Return [X, Y] of the center of cell containing provided text 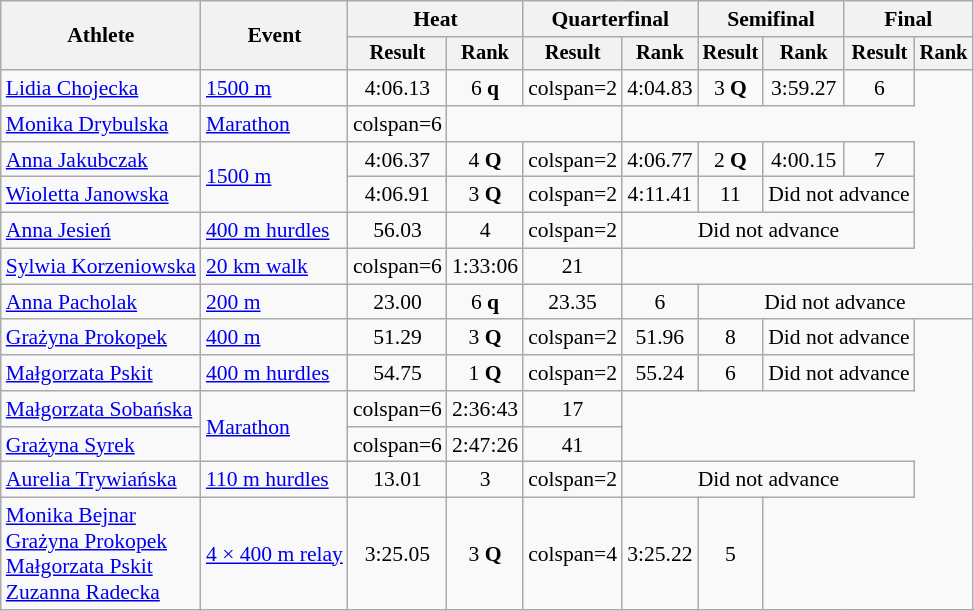
17 [572, 409]
Quarterfinal [610, 19]
Semifinal [772, 19]
1:33:06 [485, 267]
Monika Drybulska [101, 124]
23.35 [572, 302]
54.75 [398, 373]
4:06.37 [398, 160]
4 [485, 231]
5 [731, 554]
51.29 [398, 338]
Lidia Chojecka [101, 88]
Małgorzata Pskit [101, 373]
20 km walk [274, 267]
4:04.83 [660, 88]
Heat [436, 19]
Sylwia Korzeniowska [101, 267]
21 [572, 267]
11 [731, 195]
4 × 400 m relay [274, 554]
Wioletta Janowska [101, 195]
3:59.27 [804, 88]
2:47:26 [485, 445]
3:25.22 [660, 554]
4:11.41 [660, 195]
Event [274, 36]
56.03 [398, 231]
4:06.13 [398, 88]
Aurelia Trywiańska [101, 480]
3:25.05 [398, 554]
Monika BejnarGrażyna ProkopekMałgorzata PskitZuzanna Radecka [101, 554]
13.01 [398, 480]
400 m [274, 338]
4:06.91 [398, 195]
Grażyna Prokopek [101, 338]
colspan=4 [572, 554]
2:36:43 [485, 409]
23.00 [398, 302]
Grażyna Syrek [101, 445]
Małgorzata Sobańska [101, 409]
Athlete [101, 36]
Anna Jesień [101, 231]
3 [485, 480]
7 [879, 160]
41 [572, 445]
1 Q [485, 373]
Anna Jakubczak [101, 160]
Anna Pacholak [101, 302]
4:06.77 [660, 160]
2 Q [731, 160]
4:00.15 [804, 160]
200 m [274, 302]
55.24 [660, 373]
Final [908, 19]
4 Q [485, 160]
8 [731, 338]
110 m hurdles [274, 480]
51.96 [660, 338]
